For the text-containing cell, return its midpoint in [X, Y] coordinate format. 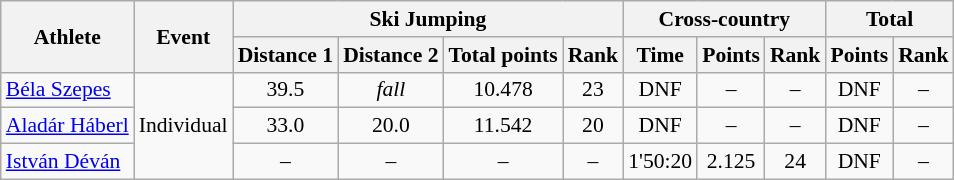
Individual [184, 126]
Béla Szepes [68, 90]
33.0 [286, 126]
Aladár Háberl [68, 126]
Total points [504, 55]
fall [390, 90]
Distance 2 [390, 55]
Event [184, 36]
20 [594, 126]
24 [796, 162]
Distance 1 [286, 55]
István Déván [68, 162]
39.5 [286, 90]
23 [594, 90]
1'50:20 [660, 162]
20.0 [390, 126]
Time [660, 55]
11.542 [504, 126]
Total [889, 19]
Ski Jumping [428, 19]
2.125 [731, 162]
10.478 [504, 90]
Athlete [68, 36]
Cross-country [724, 19]
